Find where the given text appears and provide that cell's center as [x, y] coordinate. 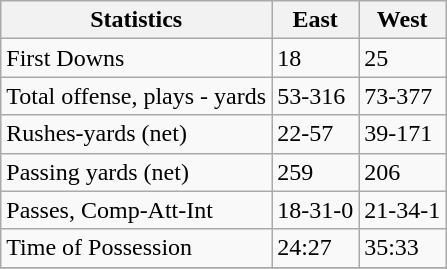
East [316, 20]
206 [402, 172]
22-57 [316, 134]
Passing yards (net) [136, 172]
Total offense, plays - yards [136, 96]
24:27 [316, 248]
Statistics [136, 20]
18-31-0 [316, 210]
39-171 [402, 134]
18 [316, 58]
21-34-1 [402, 210]
West [402, 20]
73-377 [402, 96]
Rushes-yards (net) [136, 134]
53-316 [316, 96]
First Downs [136, 58]
259 [316, 172]
35:33 [402, 248]
25 [402, 58]
Passes, Comp-Att-Int [136, 210]
Time of Possession [136, 248]
